Detect which cell encompasses the target text, then output its (X, Y) center coordinate. 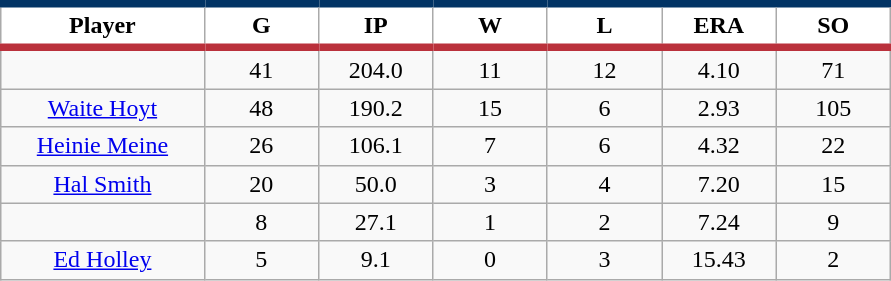
Ed Holley (102, 260)
5 (261, 260)
SO (833, 26)
4.10 (719, 68)
27.1 (375, 222)
7.20 (719, 184)
41 (261, 68)
Waite Hoyt (102, 108)
1 (490, 222)
Player (102, 26)
15.43 (719, 260)
G (261, 26)
8 (261, 222)
ERA (719, 26)
2.93 (719, 108)
7.24 (719, 222)
L (604, 26)
22 (833, 146)
Heinie Meine (102, 146)
204.0 (375, 68)
4 (604, 184)
50.0 (375, 184)
71 (833, 68)
105 (833, 108)
IP (375, 26)
106.1 (375, 146)
4.32 (719, 146)
Hal Smith (102, 184)
W (490, 26)
9 (833, 222)
12 (604, 68)
26 (261, 146)
7 (490, 146)
20 (261, 184)
0 (490, 260)
11 (490, 68)
48 (261, 108)
9.1 (375, 260)
190.2 (375, 108)
